Extract the (X, Y) coordinate from the center of the cell holding the provided text.  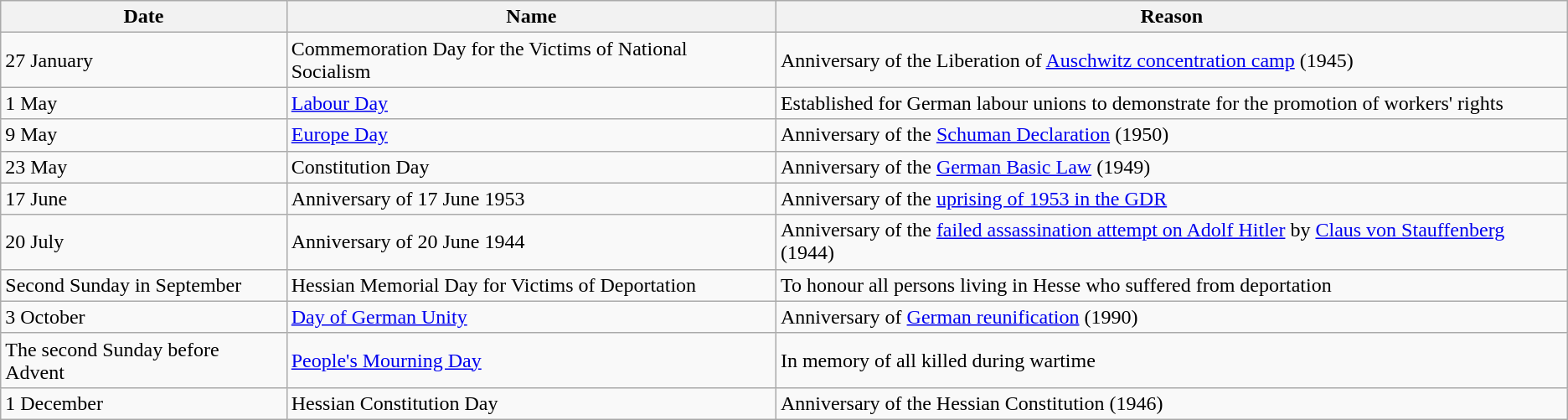
Anniversary of the Liberation of Auschwitz concentration camp (1945) (1171, 60)
Hessian Memorial Day for Victims of Deportation (531, 285)
Anniversary of German reunification (1990) (1171, 317)
Reason (1171, 17)
17 June (144, 199)
1 December (144, 403)
Anniversary of the German Basic Law (1949) (1171, 167)
3 October (144, 317)
The second Sunday before Advent (144, 360)
27 January (144, 60)
Anniversary of 17 June 1953 (531, 199)
Name (531, 17)
Hessian Constitution Day (531, 403)
Second Sunday in September (144, 285)
9 May (144, 135)
Date (144, 17)
1 May (144, 103)
Anniversary of the Hessian Constitution (1946) (1171, 403)
Anniversary of 20 June 1944 (531, 241)
Commemoration Day for the Victims of National Socialism (531, 60)
People's Mourning Day (531, 360)
Anniversary of the uprising of 1953 in the GDR (1171, 199)
Established for German labour unions to demonstrate for the promotion of workers' rights (1171, 103)
Labour Day (531, 103)
Europe Day (531, 135)
Constitution Day (531, 167)
23 May (144, 167)
In memory of all killed during wartime (1171, 360)
Anniversary of the failed assassination attempt on Adolf Hitler by Claus von Stauffenberg (1944) (1171, 241)
To honour all persons living in Hesse who suffered from deportation (1171, 285)
Anniversary of the Schuman Declaration (1950) (1171, 135)
Day of German Unity (531, 317)
20 July (144, 241)
